Determine the [x, y] coordinate at the center of the cell enclosing the given text.  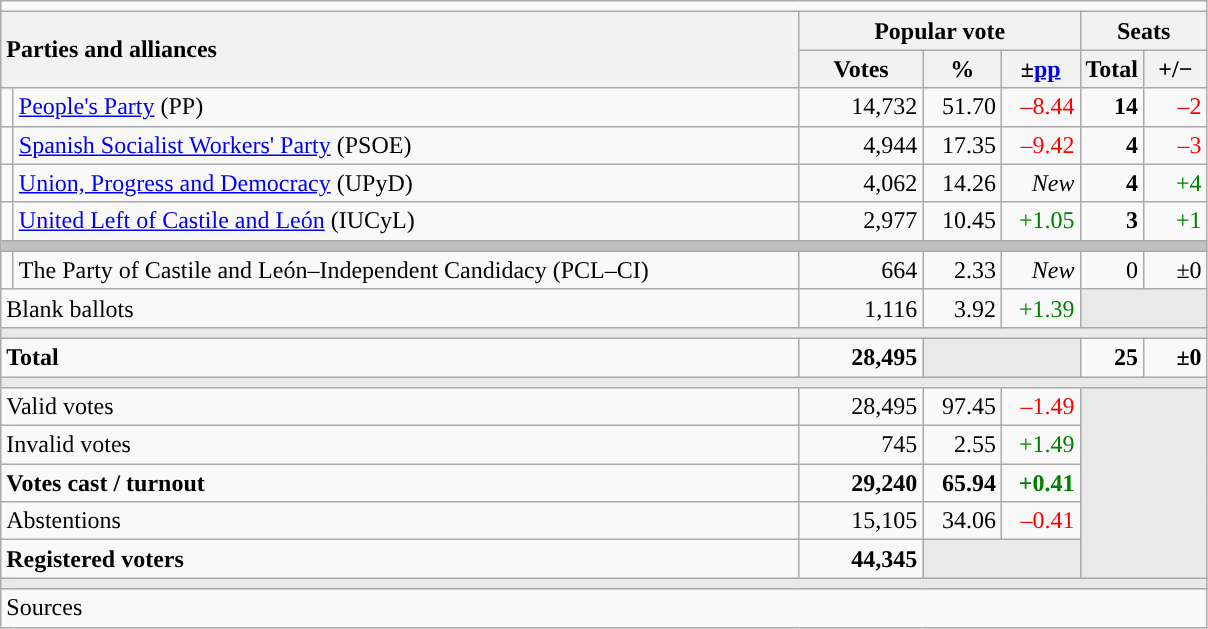
United Left of Castile and León (IUCyL) [406, 221]
% [962, 69]
–0.41 [1040, 521]
17.35 [962, 145]
Parties and alliances [400, 50]
±pp [1040, 69]
4,062 [861, 183]
2.33 [962, 270]
+1.49 [1040, 445]
+0.41 [1040, 483]
Seats [1144, 31]
Blank ballots [400, 308]
–1.49 [1040, 407]
3.92 [962, 308]
29,240 [861, 483]
4,944 [861, 145]
–3 [1176, 145]
–2 [1176, 107]
15,105 [861, 521]
Registered voters [400, 559]
0 [1112, 270]
97.45 [962, 407]
14,732 [861, 107]
Popular vote [940, 31]
65.94 [962, 483]
Union, Progress and Democracy (UPyD) [406, 183]
3 [1112, 221]
+1.39 [1040, 308]
44,345 [861, 559]
34.06 [962, 521]
10.45 [962, 221]
Sources [604, 608]
+1.05 [1040, 221]
+1 [1176, 221]
14 [1112, 107]
Abstentions [400, 521]
14.26 [962, 183]
The Party of Castile and León–Independent Candidacy (PCL–CI) [406, 270]
Votes cast / turnout [400, 483]
Votes [861, 69]
Invalid votes [400, 445]
25 [1112, 357]
664 [861, 270]
745 [861, 445]
2,977 [861, 221]
+4 [1176, 183]
People's Party (PP) [406, 107]
51.70 [962, 107]
+/− [1176, 69]
–9.42 [1040, 145]
1,116 [861, 308]
Spanish Socialist Workers' Party (PSOE) [406, 145]
Valid votes [400, 407]
2.55 [962, 445]
–8.44 [1040, 107]
